Locate the cell with the specified text and output its [x, y] center coordinate. 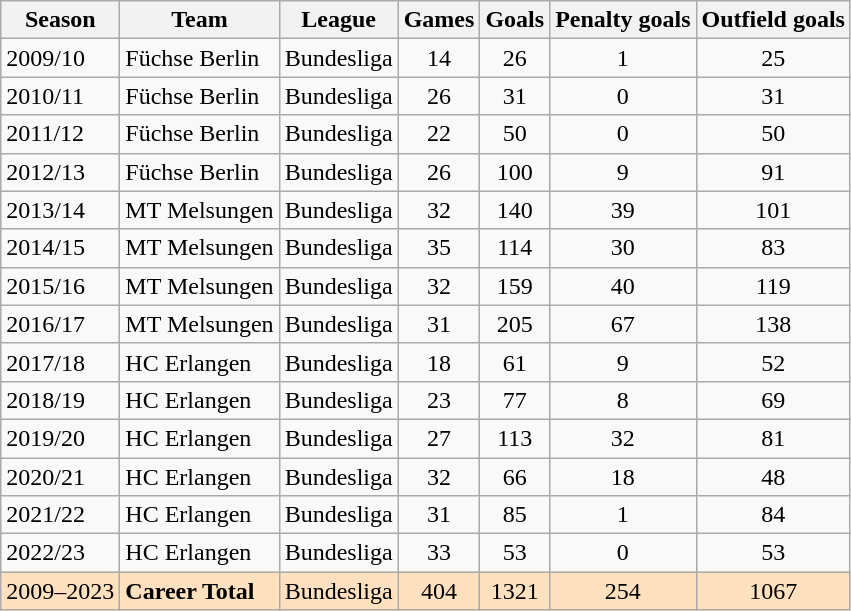
77 [515, 400]
Outfield goals [773, 20]
14 [439, 58]
2009–2023 [60, 591]
48 [773, 477]
2009/10 [60, 58]
23 [439, 400]
Goals [515, 20]
66 [515, 477]
25 [773, 58]
Team [200, 20]
40 [623, 286]
2013/14 [60, 210]
Season [60, 20]
1067 [773, 591]
113 [515, 438]
2020/21 [60, 477]
69 [773, 400]
67 [623, 324]
100 [515, 172]
33 [439, 553]
85 [515, 515]
205 [515, 324]
35 [439, 248]
2014/15 [60, 248]
27 [439, 438]
2012/13 [60, 172]
2017/18 [60, 362]
30 [623, 248]
1321 [515, 591]
81 [773, 438]
2010/11 [60, 96]
404 [439, 591]
2022/23 [60, 553]
39 [623, 210]
Games [439, 20]
2015/16 [60, 286]
140 [515, 210]
114 [515, 248]
8 [623, 400]
2018/19 [60, 400]
2016/17 [60, 324]
101 [773, 210]
159 [515, 286]
22 [439, 134]
52 [773, 362]
2011/12 [60, 134]
119 [773, 286]
Penalty goals [623, 20]
2021/22 [60, 515]
Career Total [200, 591]
2019/20 [60, 438]
91 [773, 172]
254 [623, 591]
83 [773, 248]
138 [773, 324]
61 [515, 362]
84 [773, 515]
League [338, 20]
